Identify which cell holds the provided text, then report its (x, y) central coordinate. 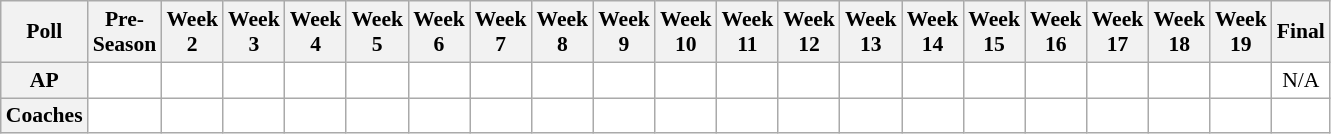
Week15 (994, 32)
Week10 (686, 32)
Week3 (254, 32)
Week6 (439, 32)
Week14 (933, 32)
Final (1301, 32)
Week11 (748, 32)
Week17 (1118, 32)
Week8 (562, 32)
Week19 (1241, 32)
Week16 (1056, 32)
Week13 (871, 32)
Week2 (192, 32)
Week18 (1179, 32)
Week9 (624, 32)
Week12 (809, 32)
Week5 (377, 32)
Coaches (44, 116)
Pre-Season (125, 32)
AP (44, 80)
N/A (1301, 80)
Poll (44, 32)
Week7 (501, 32)
Week4 (316, 32)
